Return [X, Y] of the center of cell containing provided text 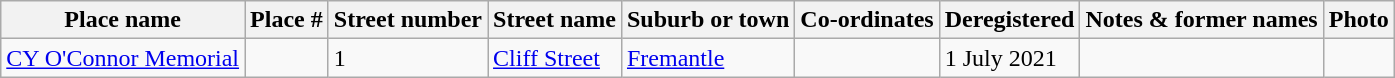
1 [408, 58]
Cliff Street [555, 58]
Place name [123, 20]
Photo [1358, 20]
CY O'Connor Memorial [123, 58]
Street name [555, 20]
Fremantle [708, 58]
Co-ordinates [867, 20]
Notes & former names [1202, 20]
1 July 2021 [1010, 58]
Suburb or town [708, 20]
Street number [408, 20]
Deregistered [1010, 20]
Place # [287, 20]
